Extract the [X, Y] coordinate from the center of the cell holding the provided text.  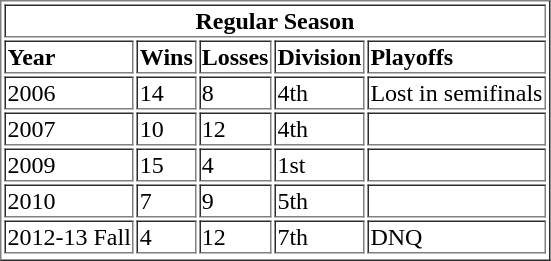
7th [319, 236]
Lost in semifinals [456, 92]
7 [166, 200]
Playoffs [456, 56]
2012-13 Fall [68, 236]
Losses [236, 56]
14 [166, 92]
Regular Season [274, 20]
15 [166, 164]
1st [319, 164]
9 [236, 200]
8 [236, 92]
2010 [68, 200]
5th [319, 200]
DNQ [456, 236]
2007 [68, 128]
Wins [166, 56]
Division [319, 56]
Year [68, 56]
10 [166, 128]
2006 [68, 92]
2009 [68, 164]
